Pinpoint the cell where the given text exists, returning its (X, Y) midpoint coordinate. 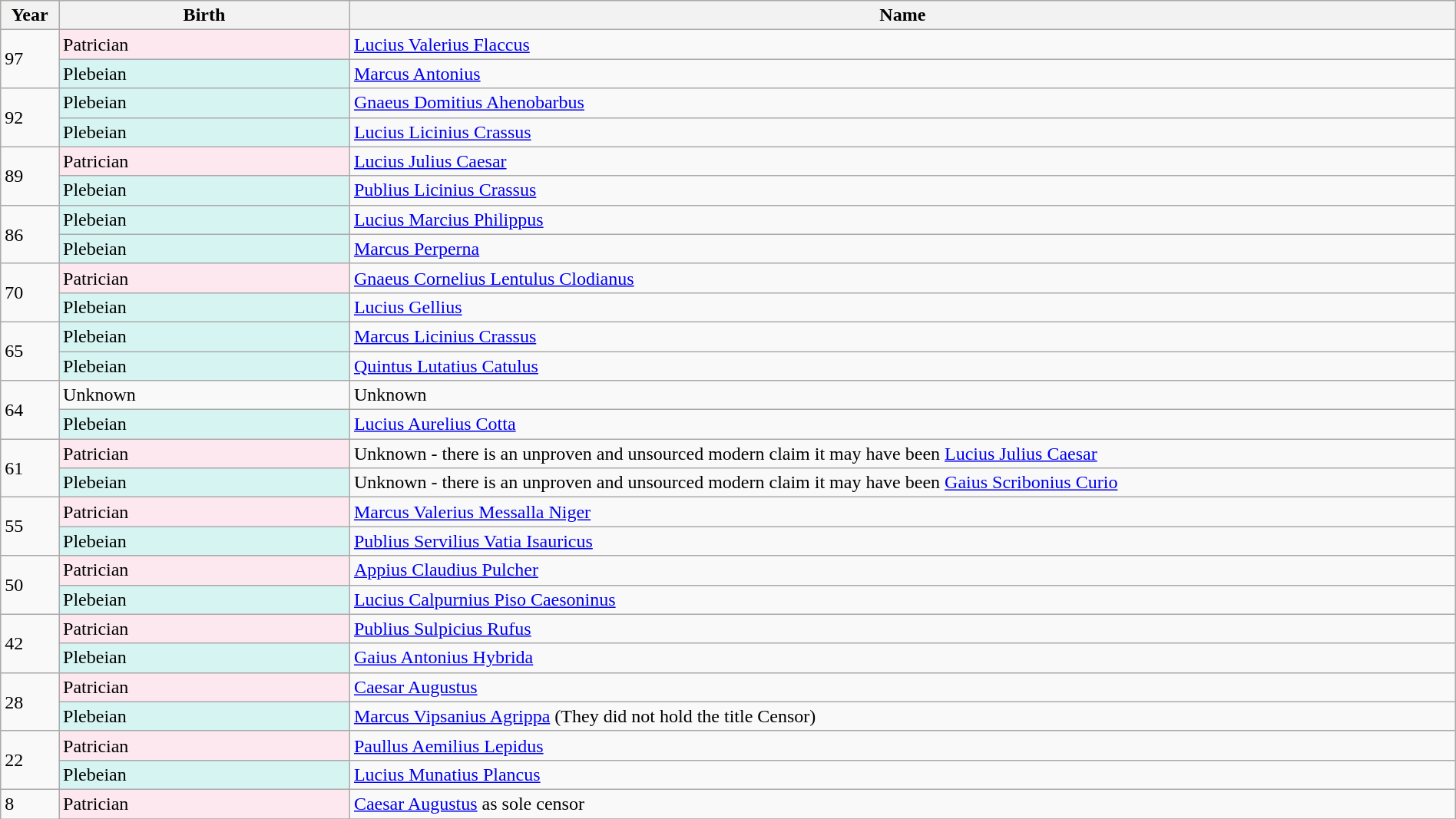
Unknown - there is an unproven and unsourced modern claim it may have been Gaius Scribonius Curio (902, 483)
42 (30, 643)
Marcus Antonius (902, 74)
65 (30, 351)
Marcus Vipsanius Agrippa (They did not hold the title Censor) (902, 716)
Caesar Augustus (902, 687)
Publius Licinius Crassus (902, 190)
Birth (204, 15)
86 (30, 234)
22 (30, 760)
70 (30, 292)
92 (30, 117)
Marcus Valerius Messalla Niger (902, 512)
Lucius Marcius Philippus (902, 220)
Lucius Calpurnius Piso Caesoninus (902, 599)
61 (30, 468)
97 (30, 59)
8 (30, 804)
89 (30, 176)
Unknown - there is an unproven and unsourced modern claim it may have been Lucius Julius Caesar (902, 454)
Gnaeus Domitius Ahenobarbus (902, 103)
Appius Claudius Pulcher (902, 570)
Marcus Perperna (902, 249)
Gnaeus Cornelius Lentulus Clodianus (902, 278)
Publius Servilius Vatia Isauricus (902, 541)
Lucius Aurelius Cotta (902, 424)
Lucius Valerius Flaccus (902, 45)
Paullus Aemilius Lepidus (902, 745)
50 (30, 585)
Gaius Antonius Hybrida (902, 658)
Marcus Licinius Crassus (902, 336)
Publius Sulpicius Rufus (902, 629)
Lucius Munatius Plancus (902, 774)
Lucius Gellius (902, 307)
64 (30, 410)
Caesar Augustus as sole censor (902, 804)
55 (30, 527)
Name (902, 15)
Lucius Julius Caesar (902, 161)
Year (30, 15)
28 (30, 702)
Lucius Licinius Crassus (902, 132)
Quintus Lutatius Catulus (902, 366)
